Determine the (x, y) coordinate at the center of the cell enclosing the given text.  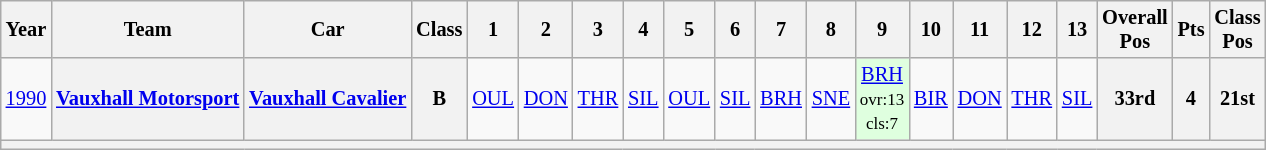
BRHovr:13cls:7 (882, 99)
6 (735, 29)
Vauxhall Cavalier (328, 99)
Pts (1192, 29)
9 (882, 29)
1990 (26, 99)
1 (493, 29)
5 (689, 29)
Vauxhall Motorsport (148, 99)
BIR (931, 99)
SNE (831, 99)
2 (546, 29)
33rd (1134, 99)
10 (931, 29)
7 (781, 29)
3 (598, 29)
21st (1237, 99)
11 (980, 29)
BRH (781, 99)
12 (1032, 29)
13 (1077, 29)
B (439, 99)
OverallPos (1134, 29)
ClassPos (1237, 29)
Team (148, 29)
Year (26, 29)
Car (328, 29)
8 (831, 29)
Class (439, 29)
